Provide the [X, Y] coordinate of the cell's center where the given text is located.  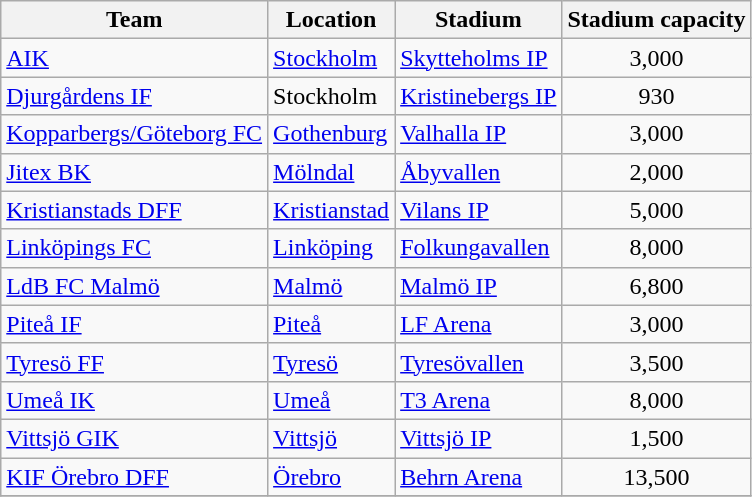
2,000 [656, 172]
Kristinebergs IP [478, 96]
Djurgårdens IF [134, 96]
Kopparbergs/Göteborg FC [134, 134]
T3 Arena [478, 400]
Behrn Arena [478, 477]
Team [134, 20]
Folkungavallen [478, 248]
Vittsjö IP [478, 438]
Åbyvallen [478, 172]
Stadium [478, 20]
Location [332, 20]
Vittsjö GIK [134, 438]
Umeå IK [134, 400]
Umeå [332, 400]
5,000 [656, 210]
Piteå IF [134, 324]
Gothenburg [332, 134]
Vittsjö [332, 438]
Skytteholms IP [478, 58]
KIF Örebro DFF [134, 477]
930 [656, 96]
Valhalla IP [478, 134]
Kristianstad [332, 210]
Piteå [332, 324]
Stadium capacity [656, 20]
LdB FC Malmö [134, 286]
Vilans IP [478, 210]
Örebro [332, 477]
Tyresövallen [478, 362]
LF Arena [478, 324]
3,500 [656, 362]
1,500 [656, 438]
Malmö IP [478, 286]
Linköping [332, 248]
AIK [134, 58]
Jitex BK [134, 172]
6,800 [656, 286]
Linköpings FC [134, 248]
Tyresö [332, 362]
Tyresö FF [134, 362]
13,500 [656, 477]
Malmö [332, 286]
Kristianstads DFF [134, 210]
Mölndal [332, 172]
